Return the [x, y] coordinate for the center point of the cell that contains the specified text.  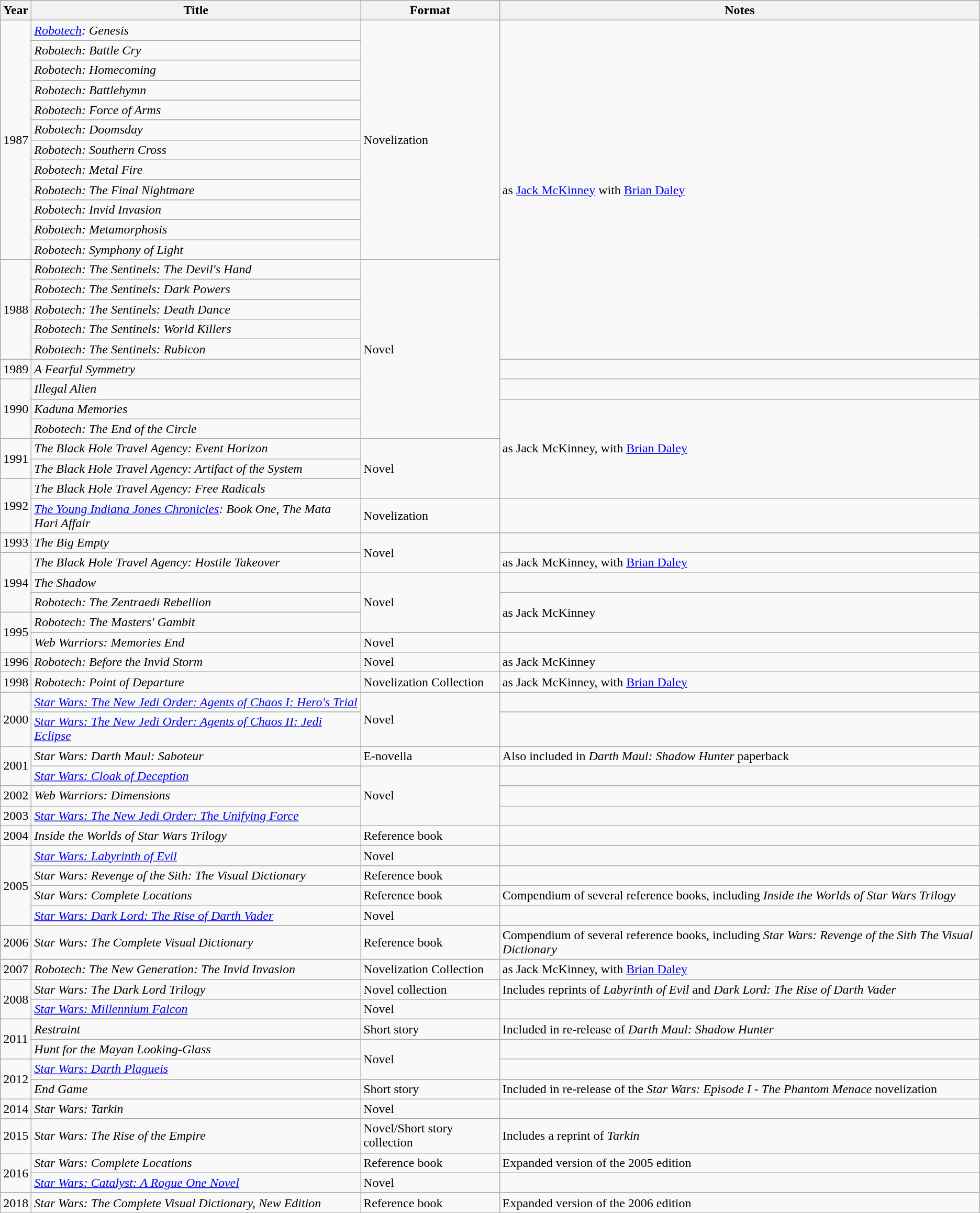
Web Warriors: Memories End [196, 642]
Novel collection [430, 989]
2002 [16, 796]
1996 [16, 662]
Kaduna Memories [196, 409]
Star Wars: Tarkin [196, 1109]
2008 [16, 999]
Robotech: The Sentinels: The Devil's Hand [196, 270]
Star Wars: Catalyst: A Rogue One Novel [196, 1183]
Notes [739, 10]
The Young Indiana Jones Chronicles: Book One, The Mata Hari Affair [196, 515]
2004 [16, 836]
Robotech: The Masters' Gambit [196, 622]
2011 [16, 1039]
Robotech: The End of the Circle [196, 429]
as Jack McKinney with Brian Daley [739, 190]
2003 [16, 816]
Inside the Worlds of Star Wars Trilogy [196, 836]
Star Wars: The New Jedi Order: The Unifying Force [196, 816]
The Shadow [196, 583]
Star Wars: Dark Lord: The Rise of Darth Vader [196, 916]
Restraint [196, 1029]
Format [430, 10]
Robotech: Battlehymn [196, 90]
1992 [16, 506]
Novel/Short story collection [430, 1136]
Robotech: Symphony of Light [196, 250]
Robotech: Before the Invid Storm [196, 662]
The Black Hole Travel Agency: Free Radicals [196, 488]
Illegal Alien [196, 389]
1994 [16, 582]
Title [196, 10]
Star Wars: The Rise of the Empire [196, 1136]
E-novella [430, 756]
Star Wars: Darth Maul: Saboteur [196, 756]
The Black Hole Travel Agency: Event Horizon [196, 449]
The Big Empty [196, 542]
2014 [16, 1109]
Also included in Darth Maul: Shadow Hunter paperback [739, 756]
2015 [16, 1136]
Robotech: Point of Departure [196, 682]
Includes a reprint of Tarkin [739, 1136]
Star Wars: Darth Plagueis [196, 1069]
Star Wars: The Dark Lord Trilogy [196, 989]
Robotech: The Sentinels: Dark Powers [196, 290]
Robotech: Battle Cry [196, 50]
Hunt for the Mayan Looking-Glass [196, 1049]
Expanded version of the 2006 edition [739, 1203]
1987 [16, 140]
1993 [16, 542]
Robotech: The Zentraedi Rebellion [196, 603]
Robotech: Doomsday [196, 130]
Compendium of several reference books, including Inside the Worlds of Star Wars Trilogy [739, 895]
Robotech: The New Generation: The Invid Invasion [196, 970]
1990 [16, 409]
Star Wars: Millennium Falcon [196, 1009]
2000 [16, 719]
1998 [16, 682]
The Black Hole Travel Agency: Hostile Takeover [196, 562]
Robotech: Force of Arms [196, 110]
Star Wars: Cloak of Deception [196, 776]
Compendium of several reference books, including Star Wars: Revenge of the Sith The Visual Dictionary [739, 942]
Includes reprints of Labyrinth of Evil and Dark Lord: The Rise of Darth Vader [739, 989]
1988 [16, 309]
Robotech: Metamorphosis [196, 229]
2005 [16, 885]
Robotech: The Final Nightmare [196, 190]
Robotech: Metal Fire [196, 170]
1995 [16, 632]
Robotech: Invid Invasion [196, 209]
Robotech: The Sentinels: Death Dance [196, 309]
Robotech: Homecoming [196, 70]
Star Wars: The Complete Visual Dictionary, New Edition [196, 1203]
Included in re-release of the Star Wars: Episode I - The Phantom Menace novelization [739, 1089]
A Fearful Symmetry [196, 369]
2018 [16, 1203]
End Game [196, 1089]
Star Wars: The New Jedi Order: Agents of Chaos I: Hero's Trial [196, 702]
1989 [16, 369]
Web Warriors: Dimensions [196, 796]
Robotech: Southern Cross [196, 150]
Robotech: The Sentinels: Rubicon [196, 349]
2006 [16, 942]
Robotech: Genesis [196, 30]
Star Wars: The Complete Visual Dictionary [196, 942]
The Black Hole Travel Agency: Artifact of the System [196, 469]
Included in re-release of Darth Maul: Shadow Hunter [739, 1029]
Star Wars: Labyrinth of Evil [196, 855]
2012 [16, 1079]
2007 [16, 970]
Robotech: The Sentinels: World Killers [196, 329]
Star Wars: Revenge of the Sith: The Visual Dictionary [196, 875]
2001 [16, 766]
2016 [16, 1173]
1991 [16, 459]
Year [16, 10]
Expanded version of the 2005 edition [739, 1163]
Star Wars: The New Jedi Order: Agents of Chaos II: Jedi Eclipse [196, 729]
